Find where the given text appears and provide that cell's center as (X, Y) coordinate. 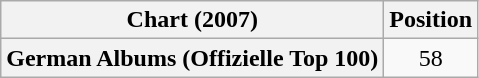
Position (431, 20)
German Albums (Offizielle Top 100) (192, 58)
Chart (2007) (192, 20)
58 (431, 58)
